Return the [X, Y] coordinate for the center point of the cell that contains the specified text.  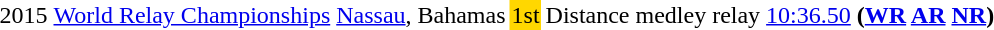
World Relay Championships [192, 15]
Distance medley relay [653, 15]
Nassau, Bahamas [421, 15]
1st [526, 15]
